For the text-containing cell, return its midpoint in [x, y] coordinate format. 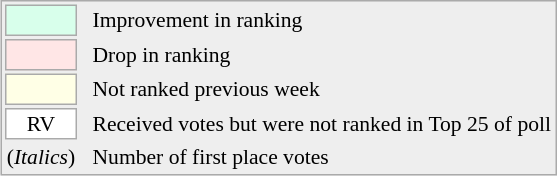
(Italics) [40, 156]
RV [40, 124]
Number of first place votes [322, 156]
Not ranked previous week [322, 90]
Received votes but were not ranked in Top 25 of poll [322, 124]
Drop in ranking [322, 55]
Improvement in ranking [322, 20]
